Detect which cell encompasses the target text, then output its [X, Y] center coordinate. 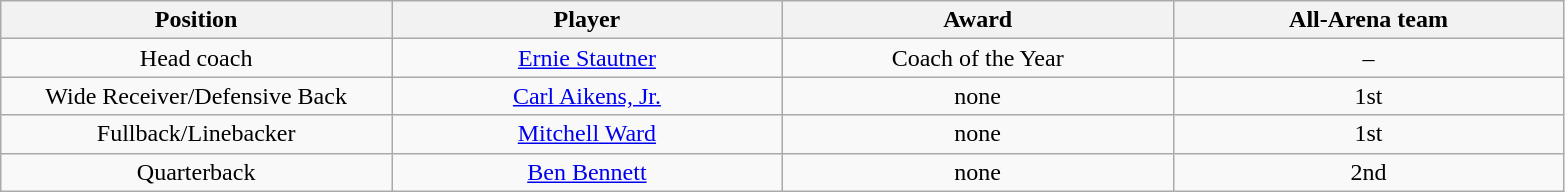
Mitchell Ward [588, 134]
Player [588, 20]
Quarterback [196, 172]
Carl Aikens, Jr. [588, 96]
Head coach [196, 58]
All-Arena team [1368, 20]
Wide Receiver/Defensive Back [196, 96]
– [1368, 58]
Ernie Stautner [588, 58]
Fullback/Linebacker [196, 134]
Position [196, 20]
Ben Bennett [588, 172]
2nd [1368, 172]
Award [978, 20]
Coach of the Year [978, 58]
